Identify which cell holds the provided text, then report its (x, y) central coordinate. 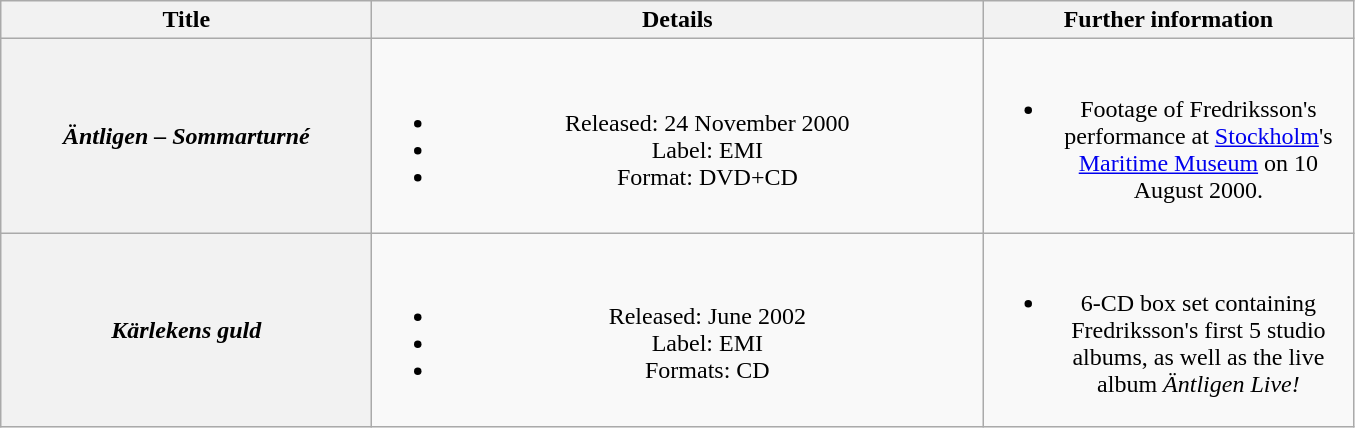
6-CD box set containing Fredriksson's first 5 studio albums, as well as the live album Äntligen Live! (1168, 330)
Title (186, 20)
Footage of Fredriksson's performance at Stockholm's Maritime Museum on 10 August 2000. (1168, 136)
Details (678, 20)
Released: 24 November 2000Label: EMIFormat: DVD+CD (678, 136)
Further information (1168, 20)
Kärlekens guld (186, 330)
Released: June 2002Label: EMIFormats: CD (678, 330)
Äntligen – Sommarturné (186, 136)
